Find where the given text appears and provide that cell's center as [x, y] coordinate. 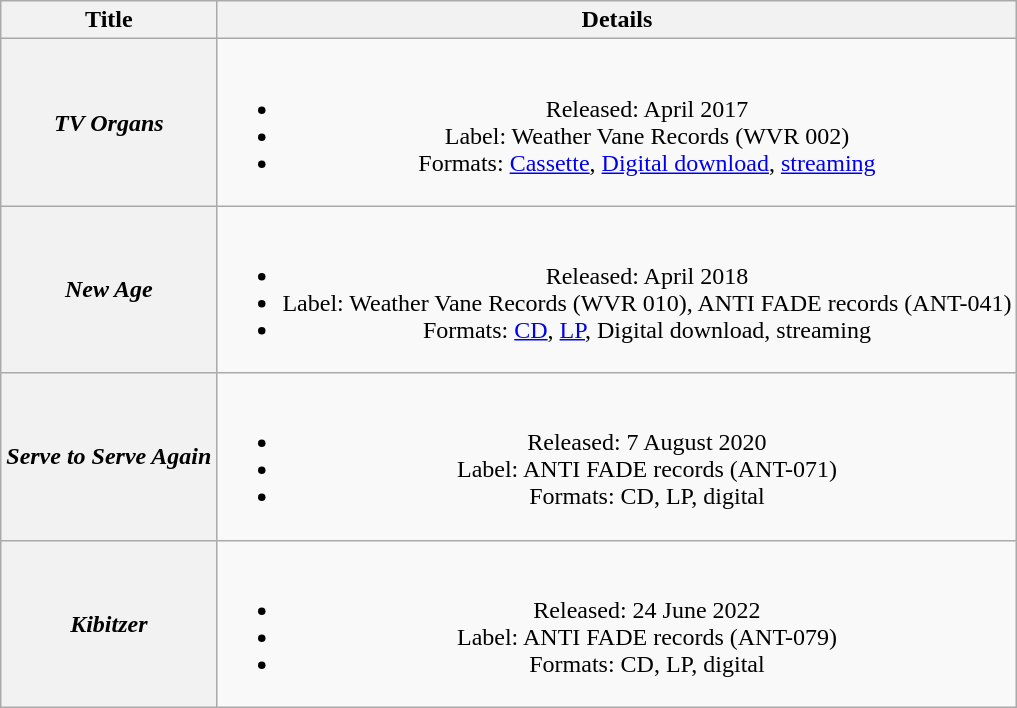
TV Organs [109, 122]
Released: 7 August 2020Label: ANTI FADE records (ANT-071)Formats: CD, LP, digital [617, 456]
Released: April 2017Label: Weather Vane Records (WVR 002)Formats: Cassette, Digital download, streaming [617, 122]
Serve to Serve Again [109, 456]
Released: April 2018Label: Weather Vane Records (WVR 010), ANTI FADE records (ANT-041)Formats: CD, LP, Digital download, streaming [617, 290]
Details [617, 20]
Released: 24 June 2022Label: ANTI FADE records (ANT-079)Formats: CD, LP, digital [617, 624]
Title [109, 20]
New Age [109, 290]
Kibitzer [109, 624]
